Output the (X, Y) coordinate of the center of the cell containing the given text.  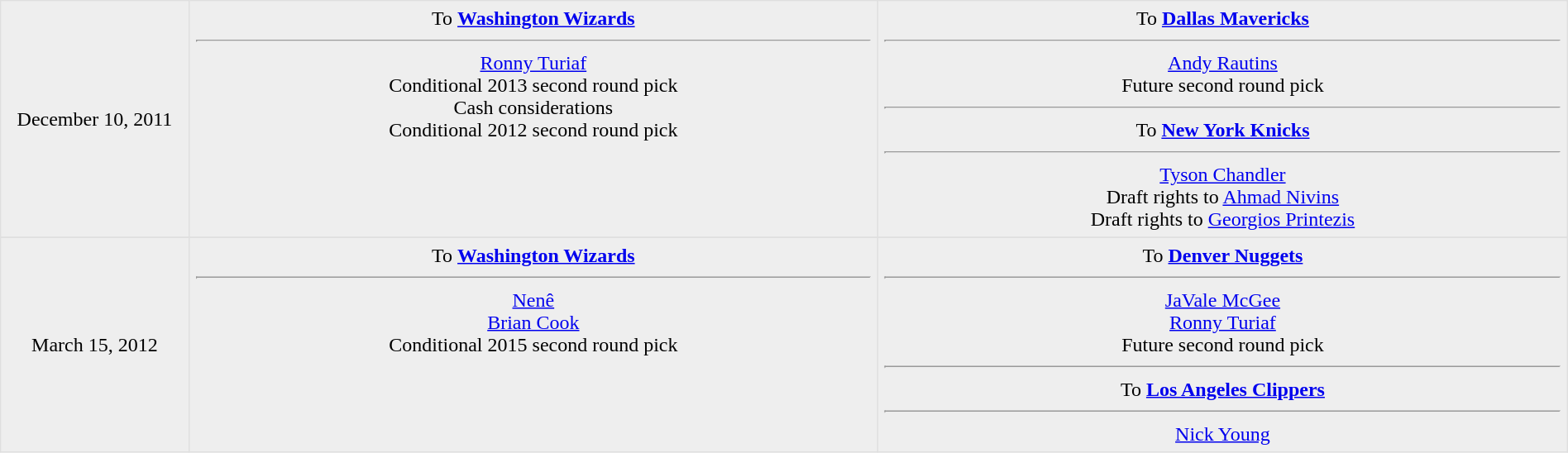
December 10, 2011 (94, 119)
To Denver NuggetsJaVale McGeeRonny TuriafFuture second round pick To Los Angeles ClippersNick Young (1223, 345)
To Washington WizardsRonny TuriafConditional 2013 second round pick Cash considerations Conditional 2012 second round pick (533, 119)
March 15, 2012 (94, 345)
To Washington WizardsNenêBrian CookConditional 2015 second round pick (533, 345)
